Identify which cell holds the provided text, then report its [X, Y] central coordinate. 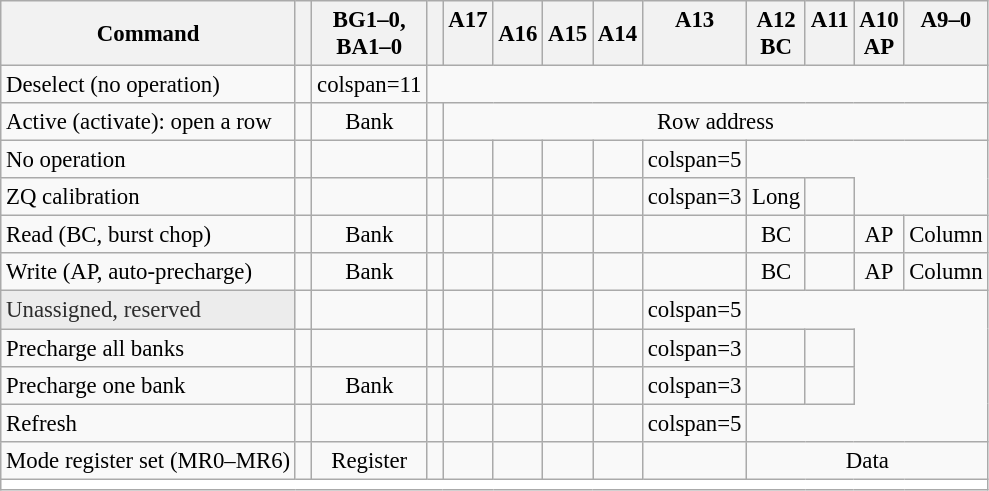
Write (AP, auto-precharge) [148, 273]
Read (BC, burst chop) [148, 235]
Precharge all banks [148, 348]
A14 [617, 34]
Active (activate): open a row [148, 122]
Row address [716, 122]
Data [868, 460]
Refresh [148, 423]
Command [148, 34]
ZQ calibration [148, 197]
A17 [468, 34]
BG1–0,BA1–0 [370, 34]
A10AP [879, 34]
A11 [830, 34]
Precharge one bank [148, 385]
No operation [148, 160]
A9–0 [946, 34]
Long [776, 197]
Deselect (no operation) [148, 85]
A16 [518, 34]
A13 [694, 34]
A12BC [776, 34]
colspan=11 [370, 85]
Unassigned, reserved [148, 310]
Mode register set (MR0–MR6) [148, 460]
A15 [568, 34]
Register [370, 460]
